Return (x, y) of the center of cell containing provided text 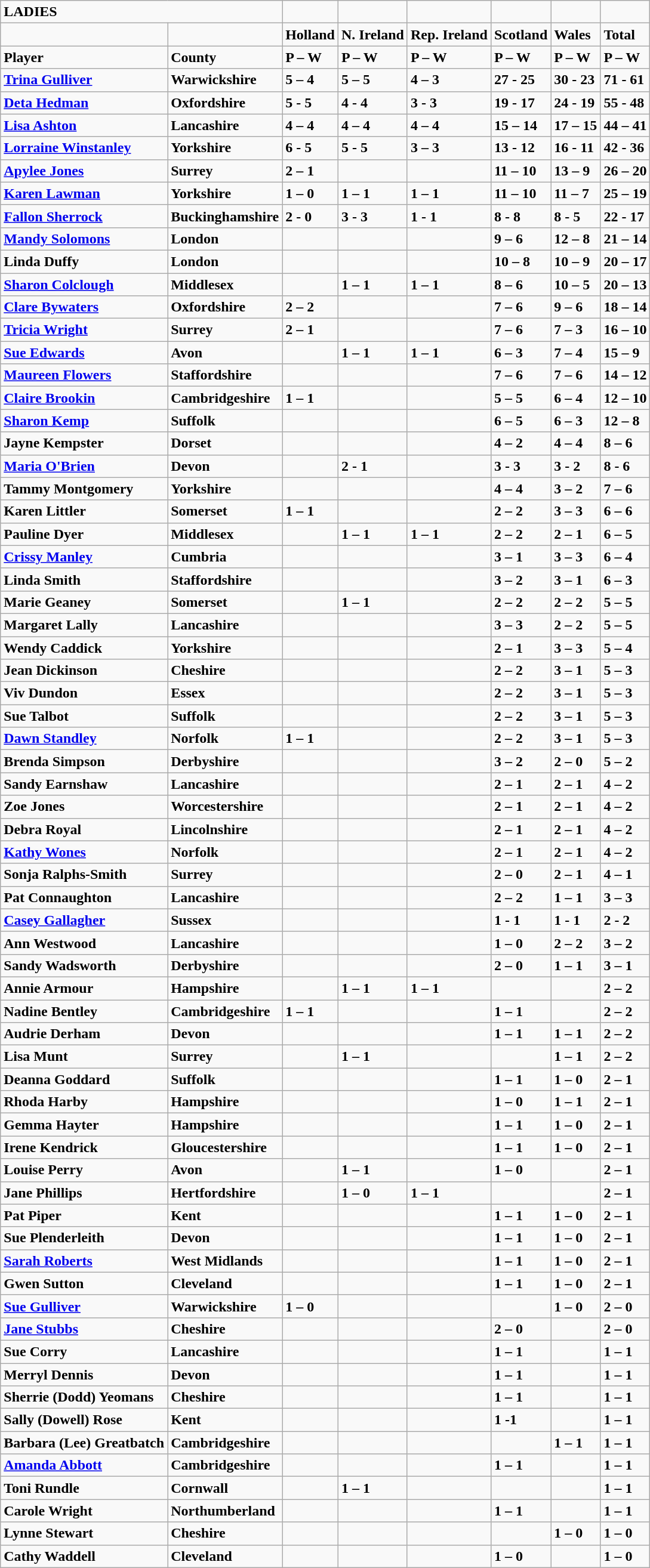
Zoe Jones (84, 807)
Lorraine Winstanley (84, 148)
4 – 1 (626, 875)
Sharon Kemp (84, 421)
Pauline Dyer (84, 534)
LADIES (141, 12)
Maria O'Brien (84, 466)
22 - 17 (626, 216)
8 - 8 (520, 216)
30 - 23 (575, 80)
Jane Stubbs (84, 1329)
10 – 8 (520, 261)
Essex (225, 693)
18 – 14 (626, 307)
Rep. Ireland (449, 35)
Scotland (520, 35)
24 - 19 (575, 103)
Trina Gulliver (84, 80)
Lynne Stewart (84, 1533)
Sandy Earnshaw (84, 784)
10 – 5 (575, 285)
Apylee Jones (84, 171)
Lincolnshire (225, 829)
Cathy Waddell (84, 1556)
Sally (Dowell) Rose (84, 1420)
Sandy Wadsworth (84, 965)
11 – 7 (575, 193)
Jane Phillips (84, 1193)
Sussex (225, 920)
6 - 5 (310, 148)
Pat Connaughton (84, 897)
Tricia Wright (84, 330)
Kathy Wones (84, 852)
Sharon Colclough (84, 285)
20 – 17 (626, 261)
Barbara (Lee) Greatbatch (84, 1443)
Lisa Munt (84, 1057)
Maureen Flowers (84, 375)
3 - 2 (575, 466)
Nadine Bentley (84, 1011)
8 - 5 (575, 216)
West Midlands (225, 1261)
16 - 11 (575, 148)
N. Ireland (372, 35)
71 - 61 (626, 80)
Mandy Solomons (84, 239)
20 – 13 (626, 285)
10 – 9 (575, 261)
Toni Rundle (84, 1488)
25 – 19 (626, 193)
4 - 4 (372, 103)
2 - 2 (626, 920)
Debra Royal (84, 829)
21 – 14 (626, 239)
Player (84, 57)
Holland (310, 35)
26 – 20 (626, 171)
7 – 3 (575, 330)
Tammy Montgomery (84, 489)
Wales (575, 35)
Irene Kendrick (84, 1147)
Crissy Manley (84, 557)
Northumberland (225, 1511)
Clare Bywaters (84, 307)
Hertfordshire (225, 1193)
15 – 9 (626, 353)
Karen Littler (84, 511)
55 - 48 (626, 103)
Louise Perry (84, 1170)
Sherrie (Dodd) Yeomans (84, 1397)
19 - 17 (520, 103)
7 – 4 (575, 353)
County (225, 57)
16 – 10 (626, 330)
Margaret Lally (84, 625)
Deanna Goddard (84, 1079)
4 – 3 (449, 80)
Marie Geaney (84, 602)
Ann Westwood (84, 943)
Audrie Derham (84, 1034)
Total (626, 35)
13 – 9 (575, 171)
Claire Brookin (84, 398)
Merryl Dennis (84, 1374)
Buckinghamshire (225, 216)
Amanda Abbott (84, 1465)
13 - 12 (520, 148)
Brenda Simpson (84, 761)
Jayne Kempster (84, 443)
14 – 12 (626, 375)
12 – 10 (626, 398)
Rhoda Harby (84, 1102)
Dawn Standley (84, 739)
Sue Plenderleith (84, 1238)
Worcestershire (225, 807)
Sarah Roberts (84, 1261)
2 - 0 (310, 216)
Linda Duffy (84, 261)
Sue Gulliver (84, 1306)
Casey Gallagher (84, 920)
Carole Wright (84, 1511)
1 -1 (520, 1420)
44 – 41 (626, 125)
Cumbria (225, 557)
Cornwall (225, 1488)
Gemma Hayter (84, 1125)
Linda Smith (84, 579)
6 – 6 (626, 511)
15 – 14 (520, 125)
Fallon Sherrock (84, 216)
Annie Armour (84, 988)
42 - 36 (626, 148)
Lisa Ashton (84, 125)
Sonja Ralphs-Smith (84, 875)
Wendy Caddick (84, 647)
Deta Hedman (84, 103)
27 - 25 (520, 80)
2 - 1 (372, 466)
Sue Talbot (84, 716)
5 – 2 (626, 761)
Sue Edwards (84, 353)
Gwen Sutton (84, 1283)
Dorset (225, 443)
8 - 6 (626, 466)
Karen Lawman (84, 193)
Gloucestershire (225, 1147)
Pat Piper (84, 1215)
Viv Dundon (84, 693)
Jean Dickinson (84, 671)
17 – 15 (575, 125)
Sue Corry (84, 1351)
